Identify which cell holds the provided text, then report its [X, Y] central coordinate. 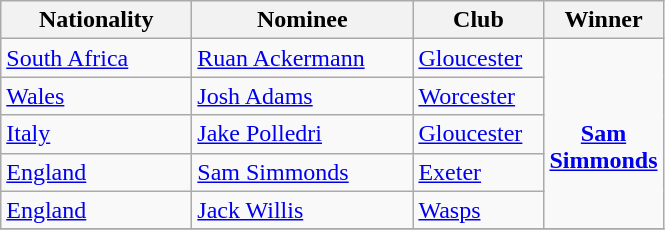
Jake Polledri [302, 134]
Josh Adams [302, 96]
Winner [604, 20]
Jack Willis [302, 210]
Club [478, 20]
Nationality [96, 20]
Nominee [302, 20]
South Africa [96, 58]
Exeter [478, 172]
Italy [96, 134]
Ruan Ackermann [302, 58]
Worcester [478, 96]
Wasps [478, 210]
Wales [96, 96]
